Determine the (x, y) coordinate at the center of the cell enclosing the given text.  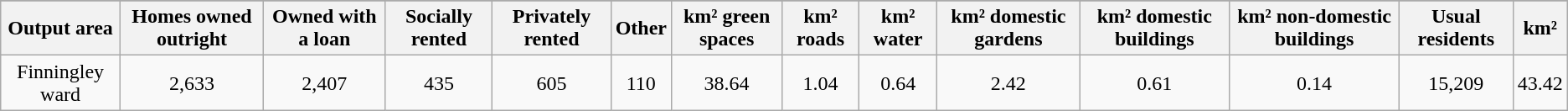
110 (641, 82)
km² domestic gardens (1008, 29)
km² domestic buildings (1154, 29)
1.04 (821, 82)
2,407 (325, 82)
435 (439, 82)
Output area (60, 29)
605 (551, 82)
Owned with a loan (325, 29)
Socially rented (439, 29)
0.64 (898, 82)
Usual residents (1456, 29)
km² (1540, 29)
km² green spaces (726, 29)
2,633 (191, 82)
km² water (898, 29)
2.42 (1008, 82)
43.42 (1540, 82)
Other (641, 29)
km² non-domestic buildings (1315, 29)
Privately rented (551, 29)
38.64 (726, 82)
Finningley ward (60, 82)
0.61 (1154, 82)
Homes owned outright (191, 29)
km² roads (821, 29)
15,209 (1456, 82)
0.14 (1315, 82)
